Search for the cell housing the specified text and yield its [x, y] center coordinate. 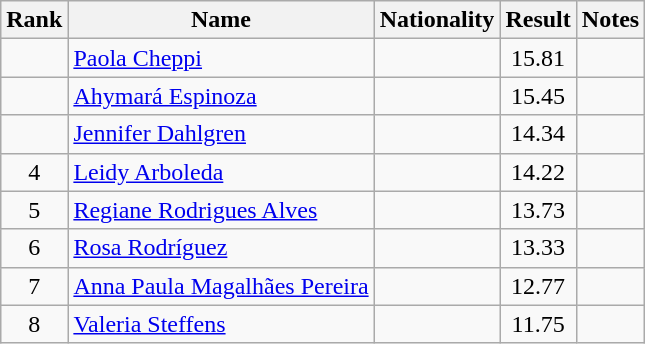
15.81 [538, 58]
Result [538, 20]
Notes [610, 20]
5 [34, 210]
Rank [34, 20]
Paola Cheppi [221, 58]
Ahymará Espinoza [221, 96]
Jennifer Dahlgren [221, 134]
15.45 [538, 96]
8 [34, 324]
13.73 [538, 210]
Rosa Rodríguez [221, 248]
Leidy Arboleda [221, 172]
Valeria Steffens [221, 324]
14.22 [538, 172]
Regiane Rodrigues Alves [221, 210]
Anna Paula Magalhães Pereira [221, 286]
12.77 [538, 286]
Nationality [437, 20]
Name [221, 20]
4 [34, 172]
13.33 [538, 248]
7 [34, 286]
14.34 [538, 134]
6 [34, 248]
11.75 [538, 324]
